Return [X, Y] of the center of cell containing provided text 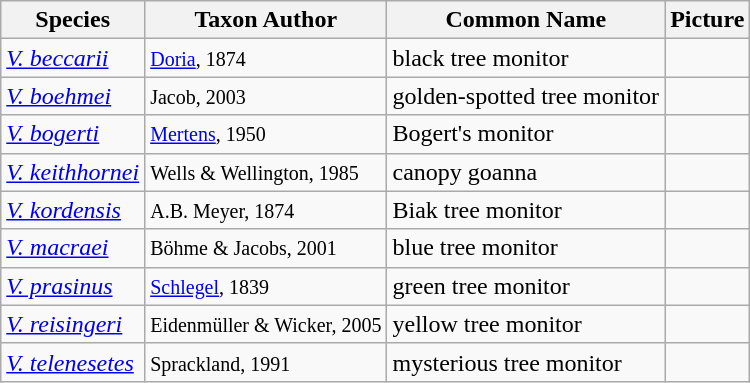
yellow tree monitor [526, 324]
Bogert's monitor [526, 134]
V. reisingeri [73, 324]
Eidenmüller & Wicker, 2005 [266, 324]
Schlegel, 1839 [266, 286]
V. keithhornei [73, 172]
Picture [708, 20]
V. boehmei [73, 96]
Species [73, 20]
V. bogerti [73, 134]
Wells & Wellington, 1985 [266, 172]
black tree monitor [526, 58]
blue tree monitor [526, 248]
mysterious tree monitor [526, 362]
Mertens, 1950 [266, 134]
canopy goanna [526, 172]
green tree monitor [526, 286]
golden-spotted tree monitor [526, 96]
Taxon Author [266, 20]
V. prasinus [73, 286]
Doria, 1874 [266, 58]
V. beccarii [73, 58]
Sprackland, 1991 [266, 362]
Biak tree monitor [526, 210]
V. macraei [73, 248]
V. kordensis [73, 210]
Jacob, 2003 [266, 96]
Böhme & Jacobs, 2001 [266, 248]
Common Name [526, 20]
A.B. Meyer, 1874 [266, 210]
V. telenesetes [73, 362]
